Provide the [x, y] coordinate of the cell's center where the given text is located.  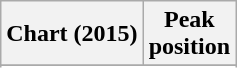
Peakposition [189, 34]
Chart (2015) [72, 34]
